Identify which cell holds the provided text, then report its (x, y) central coordinate. 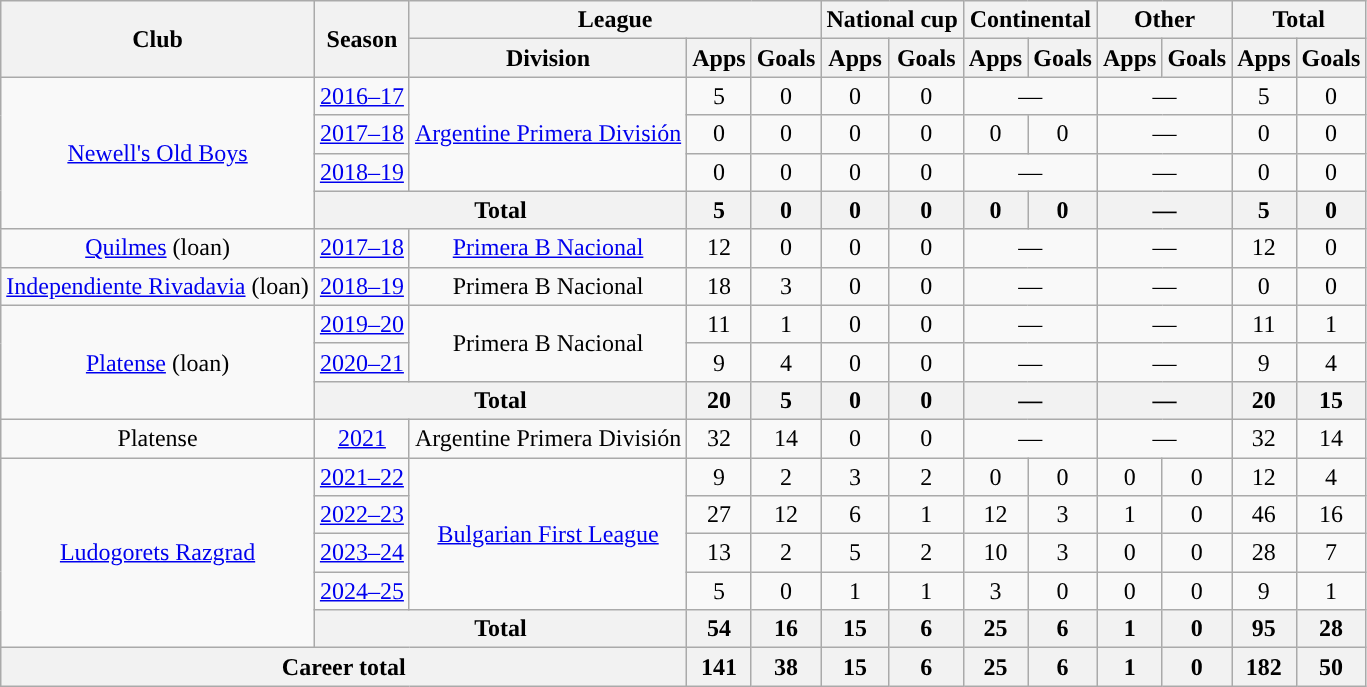
27 (719, 515)
Career total (344, 667)
National cup (892, 20)
18 (719, 286)
95 (1264, 629)
182 (1264, 667)
Quilmes (loan) (158, 248)
50 (1331, 667)
10 (995, 553)
54 (719, 629)
2020–21 (362, 362)
7 (1331, 553)
Platense (158, 438)
Continental (1030, 20)
Platense (loan) (158, 362)
2024–25 (362, 591)
Club (158, 39)
Newell's Old Boys (158, 153)
Bulgarian First League (548, 534)
Independiente Rivadavia (loan) (158, 286)
38 (786, 667)
46 (1264, 515)
2023–24 (362, 553)
League (614, 20)
141 (719, 667)
2019–20 (362, 324)
Division (548, 58)
Other (1164, 20)
Ludogorets Razgrad (158, 553)
2021–22 (362, 477)
Season (362, 39)
2016–17 (362, 96)
2021 (362, 438)
13 (719, 553)
2022–23 (362, 515)
